Detect which cell encompasses the target text, then output its (x, y) center coordinate. 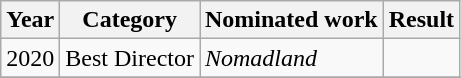
Result (421, 20)
Nominated work (292, 20)
Nomadland (292, 58)
Category (130, 20)
Year (30, 20)
Best Director (130, 58)
2020 (30, 58)
